Identify which cell holds the provided text, then report its [X, Y] central coordinate. 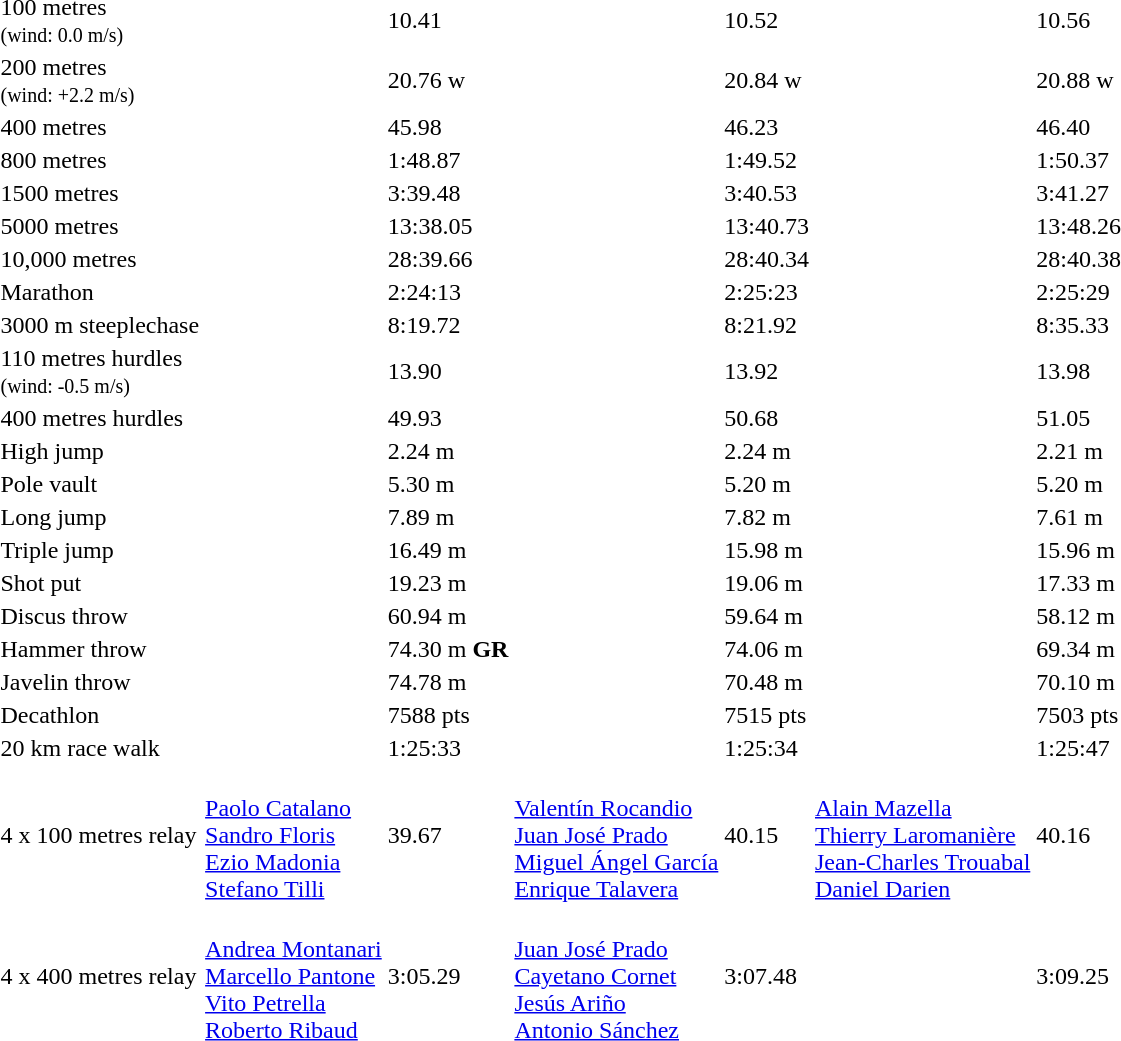
Valentín RocandioJuan José PradoMiguel Ángel GarcíaEnrique Talavera [616, 835]
16.49 m [448, 550]
5.30 m [448, 484]
28:39.66 [448, 259]
3:40.53 [767, 193]
1:48.87 [448, 160]
46.23 [767, 127]
7515 pts [767, 715]
7588 pts [448, 715]
19.23 m [448, 583]
Alain MazellaThierry LaromanièreJean-Charles TrouabalDaniel Darien [923, 835]
2:25:23 [767, 292]
70.48 m [767, 682]
Paolo CatalanoSandro FlorisEzio MadoniaStefano Tilli [294, 835]
1:49.52 [767, 160]
1:25:33 [448, 748]
13:40.73 [767, 226]
1:25:34 [767, 748]
7.89 m [448, 517]
8:19.72 [448, 325]
50.68 [767, 418]
2:24:13 [448, 292]
13:38.05 [448, 226]
5.20 m [767, 484]
13.92 [767, 372]
15.98 m [767, 550]
7.82 m [767, 517]
20.76 w [448, 80]
49.93 [448, 418]
39.67 [448, 835]
74.78 m [448, 682]
74.30 m GR [448, 649]
8:21.92 [767, 325]
60.94 m [448, 616]
19.06 m [767, 583]
20.84 w [767, 80]
40.15 [767, 835]
28:40.34 [767, 259]
45.98 [448, 127]
3:39.48 [448, 193]
13.90 [448, 372]
74.06 m [767, 649]
59.64 m [767, 616]
